Identify which cell holds the provided text, then report its (X, Y) central coordinate. 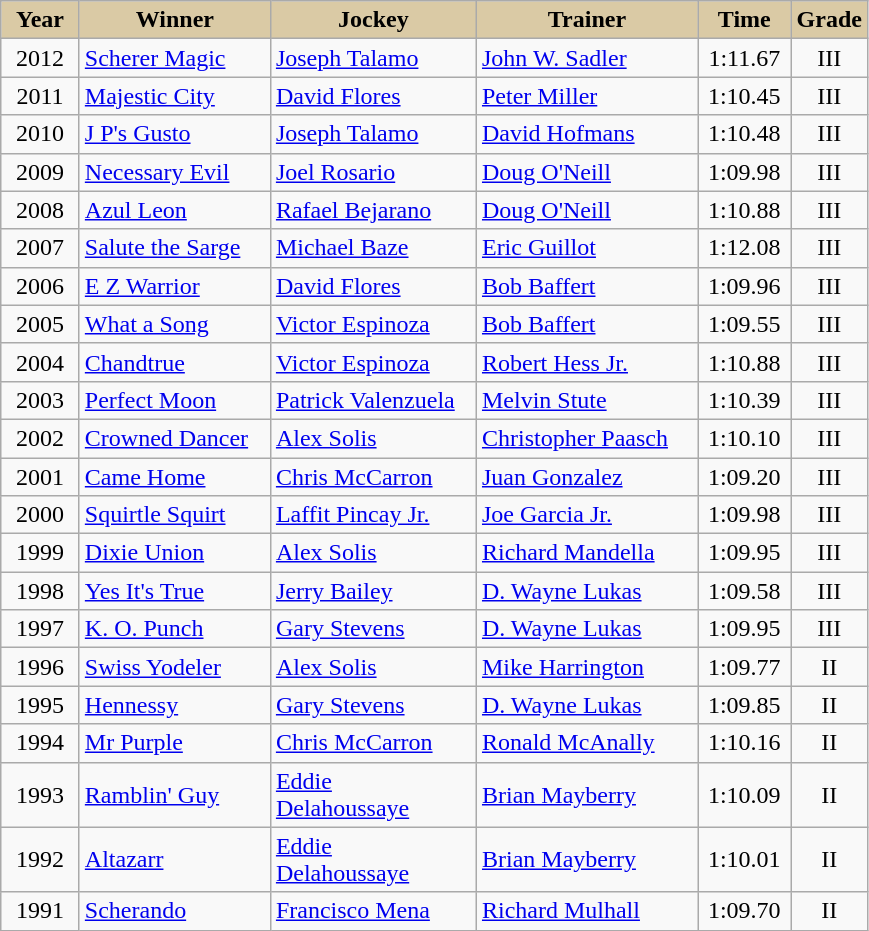
Juan Gonzalez (586, 477)
Yes It's True (174, 591)
1:10.10 (745, 438)
1:10.39 (745, 400)
1996 (40, 667)
2010 (40, 134)
Salute the Sarge (174, 248)
Jerry Bailey (373, 591)
Patrick Valenzuela (373, 400)
2001 (40, 477)
Came Home (174, 477)
1:09.58 (745, 591)
1:12.08 (745, 248)
1995 (40, 705)
Michael Baze (373, 248)
Chandtrue (174, 362)
Christopher Paasch (586, 438)
1:09.77 (745, 667)
Crowned Dancer (174, 438)
1997 (40, 629)
2005 (40, 324)
Mike Harrington (586, 667)
2007 (40, 248)
Swiss Yodeler (174, 667)
Scherer Magic (174, 58)
2008 (40, 210)
Joe Garcia Jr. (586, 515)
What a Song (174, 324)
1999 (40, 553)
Melvin Stute (586, 400)
2004 (40, 362)
K. O. Punch (174, 629)
Mr Purple (174, 743)
2012 (40, 58)
1:09.55 (745, 324)
J P's Gusto (174, 134)
1994 (40, 743)
1:10.16 (745, 743)
Ramblin' Guy (174, 794)
Time (745, 20)
1:09.20 (745, 477)
2006 (40, 286)
Peter Miller (586, 96)
Winner (174, 20)
2003 (40, 400)
1991 (40, 911)
2009 (40, 172)
1:11.67 (745, 58)
Majestic City (174, 96)
Perfect Moon (174, 400)
Altazarr (174, 860)
1992 (40, 860)
Richard Mulhall (586, 911)
Eric Guillot (586, 248)
Ronald McAnally (586, 743)
Necessary Evil (174, 172)
Year (40, 20)
Squirtle Squirt (174, 515)
David Hofmans (586, 134)
Scherando (174, 911)
1:09.96 (745, 286)
2002 (40, 438)
Jockey (373, 20)
Laffit Pincay Jr. (373, 515)
1:09.85 (745, 705)
Richard Mandella (586, 553)
Robert Hess Jr. (586, 362)
1998 (40, 591)
Joel Rosario (373, 172)
1:10.48 (745, 134)
2011 (40, 96)
Rafael Bejarano (373, 210)
Trainer (586, 20)
Francisco Mena (373, 911)
2000 (40, 515)
1:10.45 (745, 96)
Hennessy (174, 705)
Grade (829, 20)
1:09.70 (745, 911)
Azul Leon (174, 210)
E Z Warrior (174, 286)
John W. Sadler (586, 58)
1993 (40, 794)
Dixie Union (174, 553)
1:10.09 (745, 794)
1:10.01 (745, 860)
